Extract the (X, Y) coordinate from the center of the cell holding the provided text.  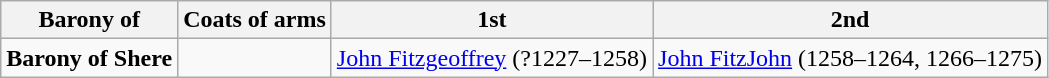
Coats of arms (255, 20)
1st (492, 20)
Barony of (90, 20)
John Fitzgeoffrey (?1227–1258) (492, 58)
Barony of Shere (90, 58)
John FitzJohn (1258–1264, 1266–1275) (850, 58)
2nd (850, 20)
